Identify which cell holds the provided text, then report its [x, y] central coordinate. 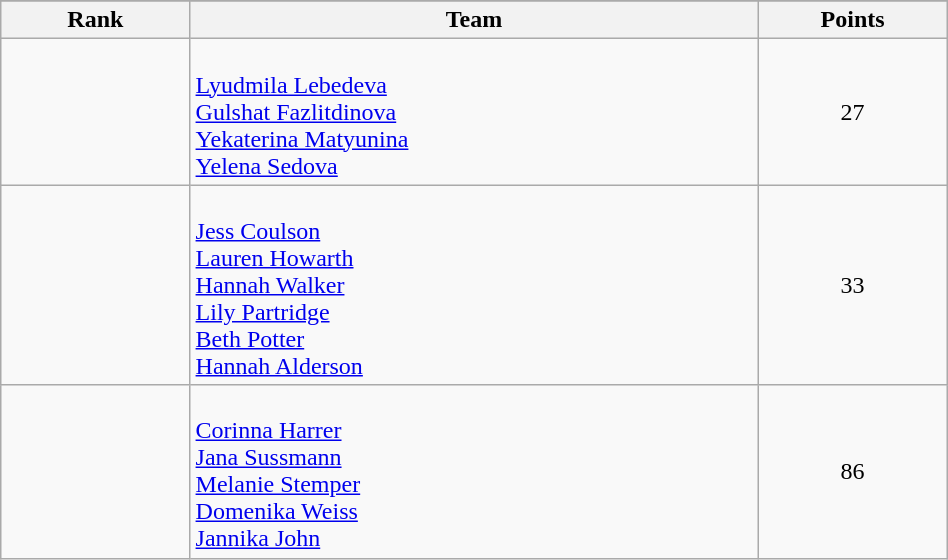
Lyudmila LebedevaGulshat FazlitdinovaYekaterina MatyuninaYelena Sedova [474, 112]
33 [852, 285]
27 [852, 112]
Points [852, 20]
Jess CoulsonLauren HowarthHannah WalkerLily PartridgeBeth PotterHannah Alderson [474, 285]
86 [852, 472]
Rank [96, 20]
Corinna HarrerJana SussmannMelanie StemperDomenika WeissJannika John [474, 472]
Team [474, 20]
